Capture the cell that displays the provided text and extract its (X, Y) central coordinate. 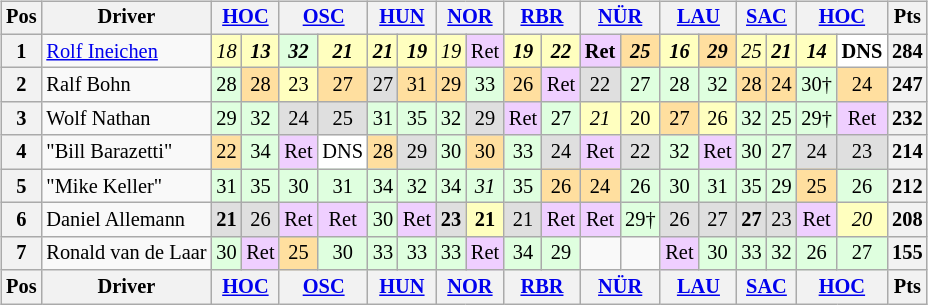
5 (21, 186)
214 (907, 152)
4 (21, 152)
18 (226, 51)
1 (21, 51)
284 (907, 51)
232 (907, 119)
13 (260, 51)
247 (907, 85)
7 (21, 253)
155 (907, 253)
30† (817, 85)
Ralf Bohn (126, 85)
Wolf Nathan (126, 119)
"Mike Keller" (126, 186)
"Bill Barazetti" (126, 152)
14 (817, 51)
16 (679, 51)
Rolf Ineichen (126, 51)
Daniel Allemann (126, 220)
2 (21, 85)
6 (21, 220)
208 (907, 220)
Ronald van de Laar (126, 253)
3 (21, 119)
212 (907, 186)
